From the cell containing the given text, extract its center point as [x, y] coordinate. 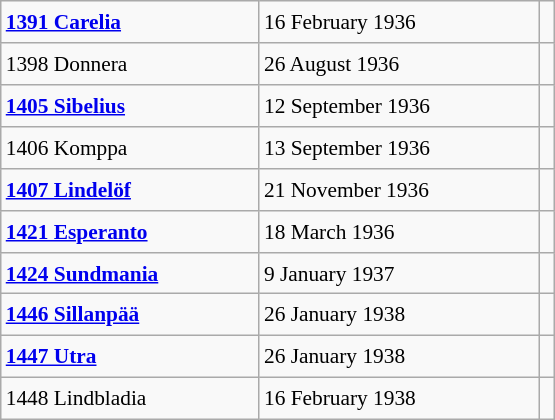
1424 Sundmania [130, 273]
16 February 1936 [399, 22]
1406 Komppa [130, 148]
26 August 1936 [399, 64]
16 February 1938 [399, 399]
9 January 1937 [399, 273]
1407 Lindelöf [130, 189]
12 September 1936 [399, 106]
1446 Sillanpää [130, 315]
1405 Sibelius [130, 106]
1391 Carelia [130, 22]
21 November 1936 [399, 189]
18 March 1936 [399, 231]
13 September 1936 [399, 148]
1398 Donnera [130, 64]
1448 Lindbladia [130, 399]
1447 Utra [130, 357]
1421 Esperanto [130, 231]
